Search for the cell housing the specified text and yield its [X, Y] center coordinate. 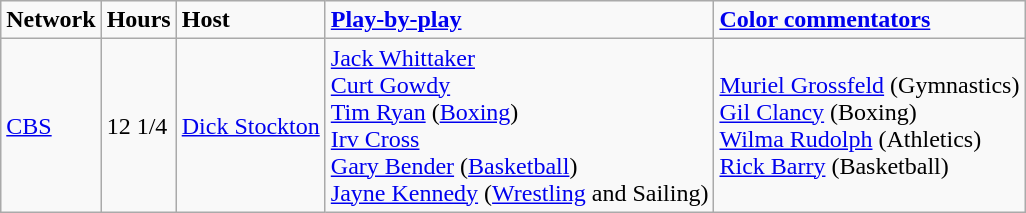
CBS [51, 126]
Dick Stockton [250, 126]
Hours [138, 20]
Muriel Grossfeld (Gymnastics)Gil Clancy (Boxing)Wilma Rudolph (Athletics)Rick Barry (Basketball) [870, 126]
Color commentators [870, 20]
Play-by-play [520, 20]
Jack WhittakerCurt GowdyTim Ryan (Boxing)Irv CrossGary Bender (Basketball)Jayne Kennedy (Wrestling and Sailing) [520, 126]
Network [51, 20]
Host [250, 20]
12 1/4 [138, 126]
